From the cell containing the given text, extract its center point as (x, y) coordinate. 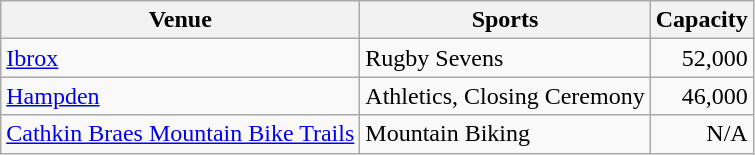
Venue (180, 20)
N/A (702, 134)
Cathkin Braes Mountain Bike Trails (180, 134)
Ibrox (180, 58)
Mountain Biking (505, 134)
Sports (505, 20)
Hampden (180, 96)
Capacity (702, 20)
52,000 (702, 58)
46,000 (702, 96)
Rugby Sevens (505, 58)
Athletics, Closing Ceremony (505, 96)
